From the cell containing the given text, extract its center point as [x, y] coordinate. 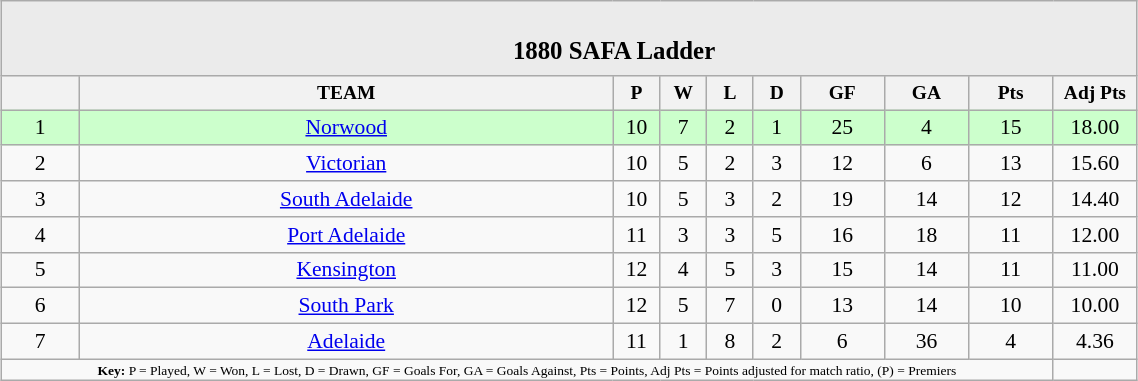
10.00 [1095, 306]
14.40 [1095, 199]
South Park [346, 306]
L [730, 94]
GF [842, 94]
GA [926, 94]
25 [842, 128]
0 [776, 306]
11.00 [1095, 270]
Norwood [346, 128]
19 [842, 199]
Kensington [346, 270]
4.36 [1095, 342]
18 [926, 235]
Adelaide [346, 342]
P [636, 94]
36 [926, 342]
12.00 [1095, 235]
W [684, 94]
18.00 [1095, 128]
Victorian [346, 164]
Pts [1011, 94]
South Adelaide [346, 199]
TEAM [346, 94]
Port Adelaide [346, 235]
8 [730, 342]
15.60 [1095, 164]
D [776, 94]
16 [842, 235]
Adj Pts [1095, 94]
